Provide the [x, y] coordinate of the cell's center where the given text is located.  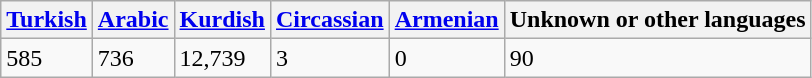
3 [330, 58]
585 [47, 58]
Circassian [330, 20]
0 [446, 58]
Arabic [133, 20]
736 [133, 58]
12,739 [222, 58]
Unknown or other languages [658, 20]
Kurdish [222, 20]
90 [658, 58]
Turkish [47, 20]
Armenian [446, 20]
